Detect which cell encompasses the target text, then output its (x, y) center coordinate. 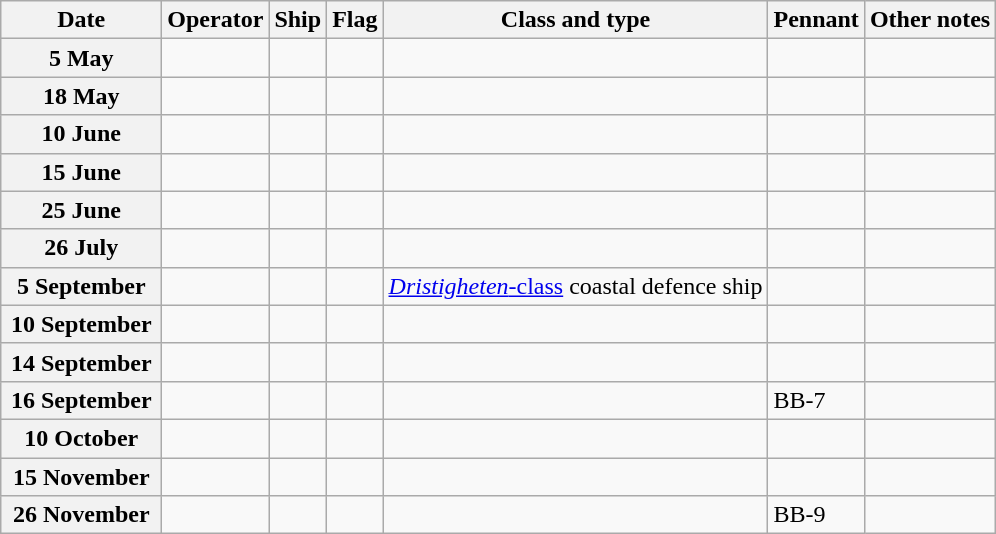
Ship (298, 20)
Date (82, 20)
BB-9 (816, 515)
14 September (82, 362)
16 September (82, 400)
Operator (216, 20)
Flag (355, 20)
5 September (82, 286)
BB-7 (816, 400)
Pennant (816, 20)
5 May (82, 58)
10 June (82, 134)
Other notes (930, 20)
10 September (82, 324)
26 July (82, 248)
25 June (82, 210)
10 October (82, 438)
15 June (82, 172)
15 November (82, 477)
Dristigheten-class coastal defence ship (576, 286)
Class and type (576, 20)
26 November (82, 515)
18 May (82, 96)
